Extract the [x, y] coordinate from the center of the cell holding the provided text.  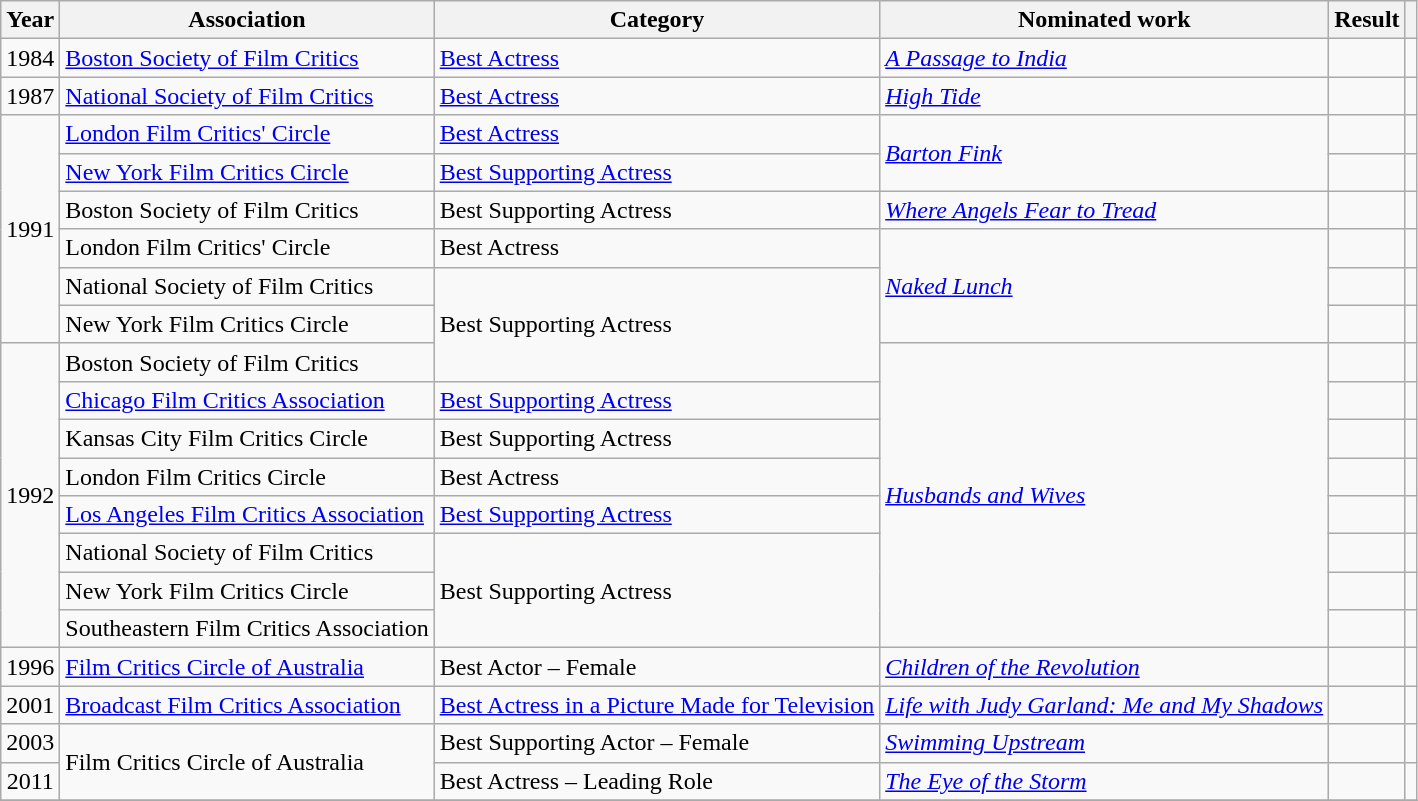
Barton Fink [1104, 153]
Broadcast Film Critics Association [247, 705]
Best Actress in a Picture Made for Television [657, 705]
Naked Lunch [1104, 286]
London Film Critics Circle [247, 477]
Best Actress – Leading Role [657, 781]
Best Supporting Actor – Female [657, 743]
2001 [30, 705]
A Passage to India [1104, 58]
Swimming Upstream [1104, 743]
Nominated work [1104, 20]
2003 [30, 743]
Kansas City Film Critics Circle [247, 438]
Association [247, 20]
1987 [30, 96]
Husbands and Wives [1104, 495]
Result [1367, 20]
Year [30, 20]
1992 [30, 495]
The Eye of the Storm [1104, 781]
1996 [30, 667]
Chicago Film Critics Association [247, 400]
Life with Judy Garland: Me and My Shadows [1104, 705]
Best Actor – Female [657, 667]
Children of the Revolution [1104, 667]
2011 [30, 781]
Los Angeles Film Critics Association [247, 515]
Category [657, 20]
Southeastern Film Critics Association [247, 629]
High Tide [1104, 96]
1984 [30, 58]
Where Angels Fear to Tread [1104, 210]
1991 [30, 229]
